Extract the (x, y) coordinate from the center of the cell holding the provided text.  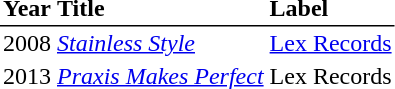
Stainless Style (160, 43)
Lex Records (331, 43)
2008 (27, 43)
